Scan for the cell matching the given text and deliver its (X, Y) coordinate at center. 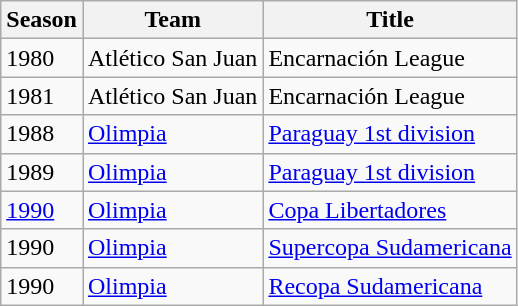
1981 (42, 96)
Season (42, 20)
Team (172, 20)
Copa Libertadores (390, 210)
1988 (42, 134)
1980 (42, 58)
Recopa Sudamericana (390, 286)
Supercopa Sudamericana (390, 248)
1989 (42, 172)
Title (390, 20)
